Determine the [x, y] coordinate at the center of the cell enclosing the given text.  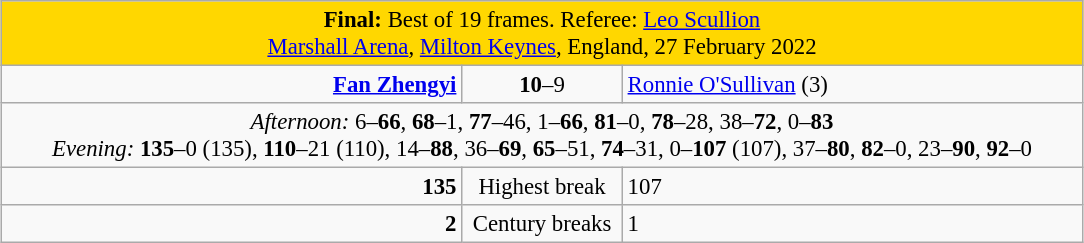
10–9 [542, 85]
2 [232, 224]
Highest break [542, 187]
Fan Zhengyi [232, 85]
135 [232, 187]
Century breaks [542, 224]
107 [852, 187]
Ronnie O'Sullivan (3) [852, 85]
1 [852, 224]
Final: Best of 19 frames. Referee: Leo Scullion Marshall Arena, Milton Keynes, England, 27 February 2022 [542, 34]
